Pinpoint the cell where the given text exists, returning its [x, y] midpoint coordinate. 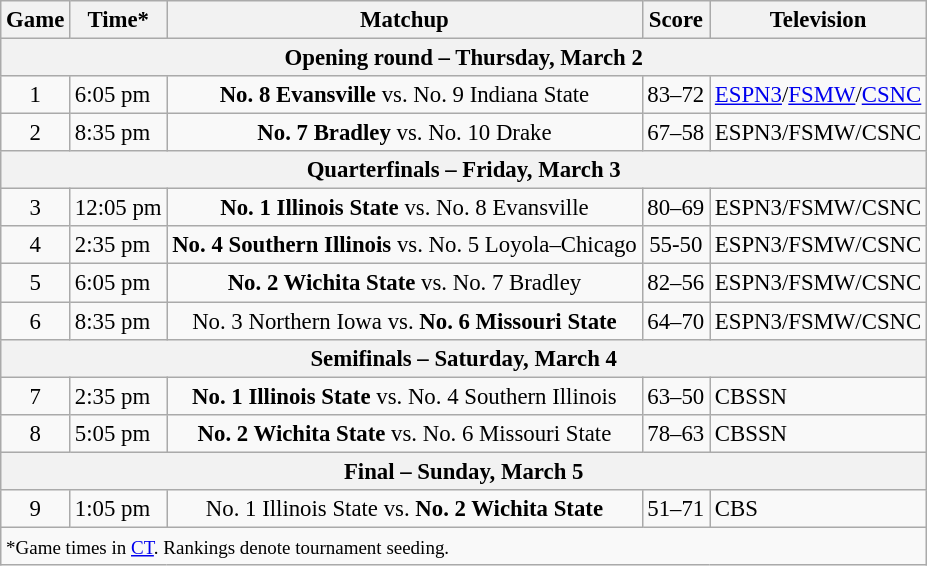
7 [36, 396]
No. 1 Illinois State vs. No. 8 Evansville [404, 208]
Semifinals – Saturday, March 4 [464, 358]
83–72 [676, 95]
1:05 pm [118, 509]
5:05 pm [118, 433]
80–69 [676, 208]
Opening round – Thursday, March 2 [464, 58]
Television [818, 20]
3 [36, 208]
Quarterfinals – Friday, March 3 [464, 170]
78–63 [676, 433]
4 [36, 245]
1 [36, 95]
Score [676, 20]
No. 1 Illinois State vs. No. 2 Wichita State [404, 509]
6 [36, 321]
Game [36, 20]
12:05 pm [118, 208]
No. 4 Southern Illinois vs. No. 5 Loyola–Chicago [404, 245]
No. 8 Evansville vs. No. 9 Indiana State [404, 95]
64–70 [676, 321]
51–71 [676, 509]
*Game times in CT. Rankings denote tournament seeding. [464, 546]
82–56 [676, 283]
63–50 [676, 396]
No. 2 Wichita State vs. No. 6 Missouri State [404, 433]
8 [36, 433]
No. 7 Bradley vs. No. 10 Drake [404, 133]
Matchup [404, 20]
No. 3 Northern Iowa vs. No. 6 Missouri State [404, 321]
No. 2 Wichita State vs. No. 7 Bradley [404, 283]
CBS [818, 509]
No. 1 Illinois State vs. No. 4 Southern Illinois [404, 396]
9 [36, 509]
5 [36, 283]
67–58 [676, 133]
2 [36, 133]
Time* [118, 20]
Final – Sunday, March 5 [464, 471]
55-50 [676, 245]
